Output the [x, y] coordinate of the center of the cell containing the given text.  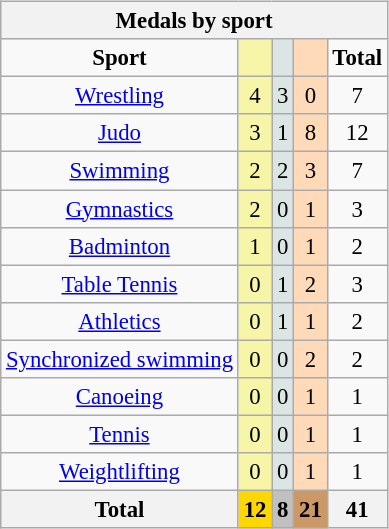
Wrestling [120, 96]
Table Tennis [120, 284]
Judo [120, 133]
Synchronized swimming [120, 359]
4 [254, 96]
Athletics [120, 321]
Gymnastics [120, 209]
Medals by sport [194, 21]
Weightlifting [120, 472]
Badminton [120, 246]
Swimming [120, 171]
Tennis [120, 434]
41 [357, 509]
Sport [120, 58]
21 [310, 509]
Canoeing [120, 396]
